For the text-containing cell, return its midpoint in [x, y] coordinate format. 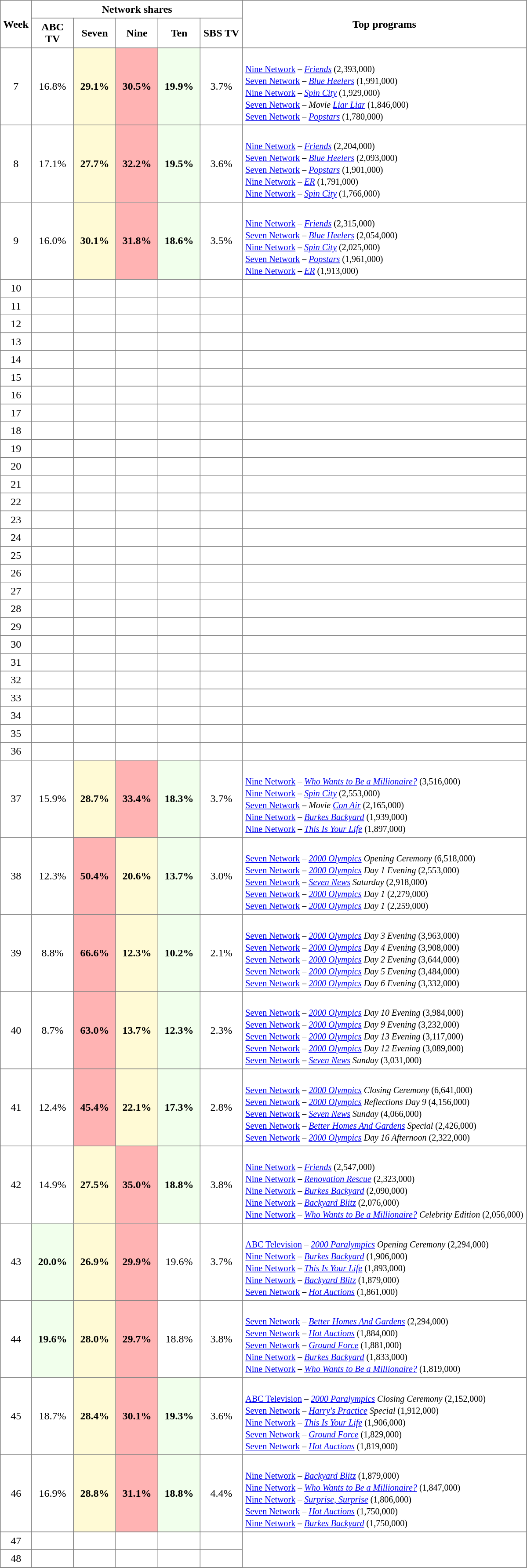
14 [16, 359]
8.8% [53, 953]
SBS TV [222, 33]
43 [16, 1262]
16.8% [53, 87]
25 [16, 555]
32 [16, 680]
Top programs [385, 24]
38 [16, 876]
16.0% [53, 241]
26 [16, 573]
ABC TV [53, 33]
18.3% [179, 799]
Ten [179, 33]
31.8% [137, 241]
18.7% [53, 1416]
17.3% [179, 1108]
2.8% [222, 1108]
40 [16, 1030]
15.9% [53, 799]
9 [16, 241]
31.1% [137, 1493]
11 [16, 306]
2.1% [222, 953]
Week [16, 24]
45.4% [95, 1108]
18 [16, 430]
15 [16, 377]
19.9% [179, 87]
46 [16, 1493]
44 [16, 1339]
16 [16, 395]
24 [16, 537]
29.9% [137, 1262]
36 [16, 751]
37 [16, 799]
23 [16, 520]
42 [16, 1185]
8 [16, 164]
41 [16, 1108]
48 [16, 1558]
47 [16, 1541]
29.1% [95, 87]
22.1% [137, 1108]
20.6% [137, 876]
39 [16, 953]
26.9% [95, 1262]
21 [16, 484]
Network shares [137, 9]
Nine [137, 33]
29.7% [137, 1339]
29 [16, 627]
50.4% [95, 876]
27.5% [95, 1185]
31 [16, 662]
19.5% [179, 164]
20.0% [53, 1262]
35 [16, 733]
12 [16, 324]
28.8% [95, 1493]
13 [16, 342]
Seven [95, 33]
19.3% [179, 1416]
7 [16, 87]
63.0% [95, 1030]
66.6% [95, 953]
28.7% [95, 799]
19 [16, 449]
22 [16, 502]
27 [16, 591]
14.9% [53, 1185]
45 [16, 1416]
33.4% [137, 799]
32.2% [137, 164]
12.4% [53, 1108]
4.4% [222, 1493]
10.2% [179, 953]
27.7% [95, 164]
33 [16, 698]
16.9% [53, 1493]
28 [16, 609]
3.0% [222, 876]
3.5% [222, 241]
35.0% [137, 1185]
30.5% [137, 87]
20 [16, 466]
34 [16, 715]
30 [16, 644]
8.7% [53, 1030]
17.1% [53, 164]
17 [16, 413]
28.4% [95, 1416]
28.0% [95, 1339]
2.3% [222, 1030]
18.6% [179, 241]
10 [16, 288]
